Locate the cell with the specified text and output its [X, Y] center coordinate. 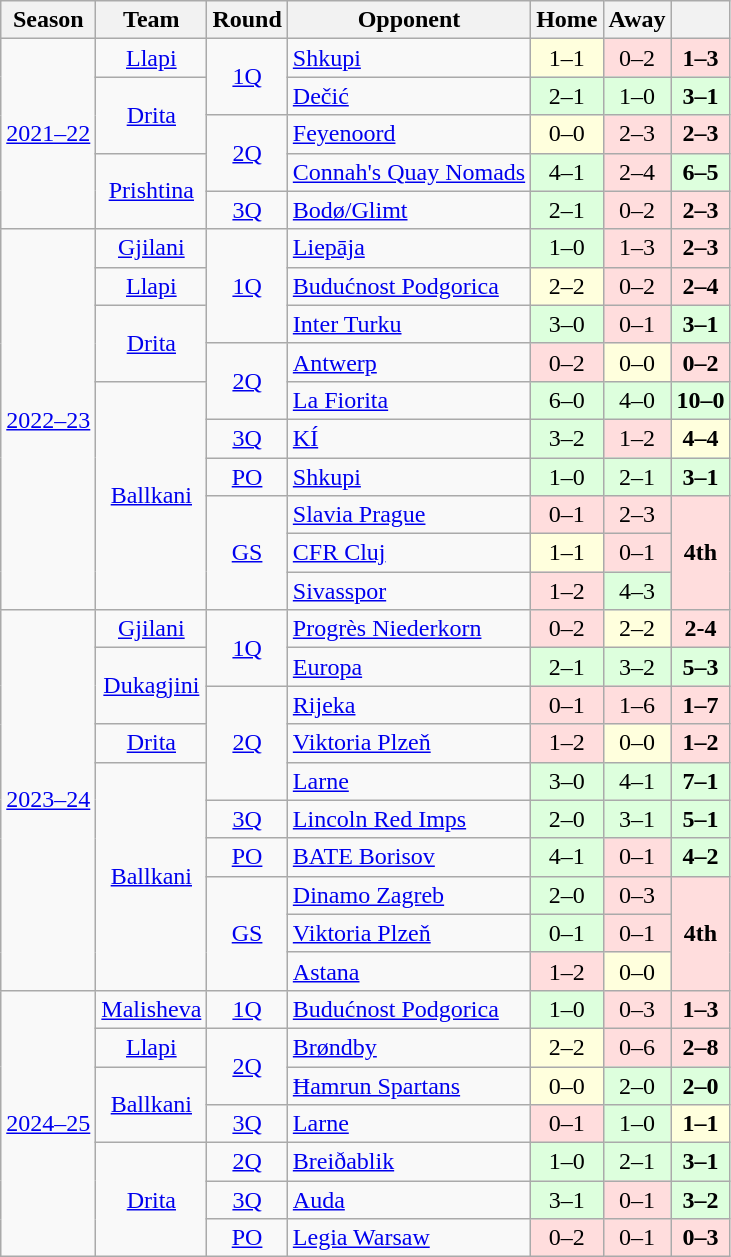
Slavia Prague [408, 515]
6–0 [567, 400]
4–4 [700, 438]
2–8 [700, 1047]
Europa [408, 667]
Connah's Quay Nomads [408, 172]
4–0 [637, 400]
Inter Turku [408, 324]
Dukagjini [152, 686]
Breiðablik [408, 1162]
Liepāja [408, 248]
Prishtina [152, 191]
Rijeka [408, 705]
5–3 [700, 667]
Brøndby [408, 1047]
1–7 [700, 705]
10–0 [700, 400]
Legia Warsaw [408, 1238]
Dečić [408, 96]
Bodø/Glimt [408, 210]
4–2 [700, 857]
Round [247, 20]
Ħamrun Spartans [408, 1085]
6–5 [700, 172]
Team [152, 20]
Feyenoord [408, 134]
Antwerp [408, 362]
Progrès Niederkorn [408, 629]
BATE Borisov [408, 857]
4–3 [637, 591]
Auda [408, 1200]
Astana [408, 971]
La Fiorita [408, 400]
7–1 [700, 781]
Opponent [408, 20]
0–6 [637, 1047]
2023–24 [48, 800]
2021–22 [48, 134]
2022–23 [48, 420]
KÍ [408, 438]
2-4 [700, 629]
5–1 [700, 819]
Home [567, 20]
CFR Cluj [408, 553]
Sivasspor [408, 591]
Season [48, 20]
Lincoln Red Imps [408, 819]
2024–25 [48, 1123]
Malisheva [152, 1009]
Dinamo Zagreb [408, 895]
Away [637, 20]
1–6 [637, 705]
